Return (X, Y) of the center of cell containing provided text 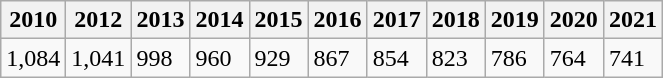
1,084 (34, 58)
2021 (632, 20)
2013 (160, 20)
2015 (278, 20)
960 (220, 58)
929 (278, 58)
2010 (34, 20)
854 (396, 58)
2017 (396, 20)
867 (338, 58)
823 (456, 58)
998 (160, 58)
1,041 (98, 58)
786 (514, 58)
2020 (574, 20)
2012 (98, 20)
2014 (220, 20)
2019 (514, 20)
764 (574, 58)
2016 (338, 20)
741 (632, 58)
2018 (456, 20)
